From the cell containing the given text, extract its center point as (X, Y) coordinate. 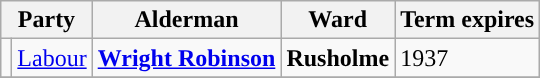
Term expires (468, 20)
Rusholme (338, 58)
Wright Robinson (186, 58)
1937 (468, 58)
Party (46, 20)
Ward (338, 20)
Labour (52, 58)
Alderman (186, 20)
